For the text-containing cell, return its midpoint in [X, Y] coordinate format. 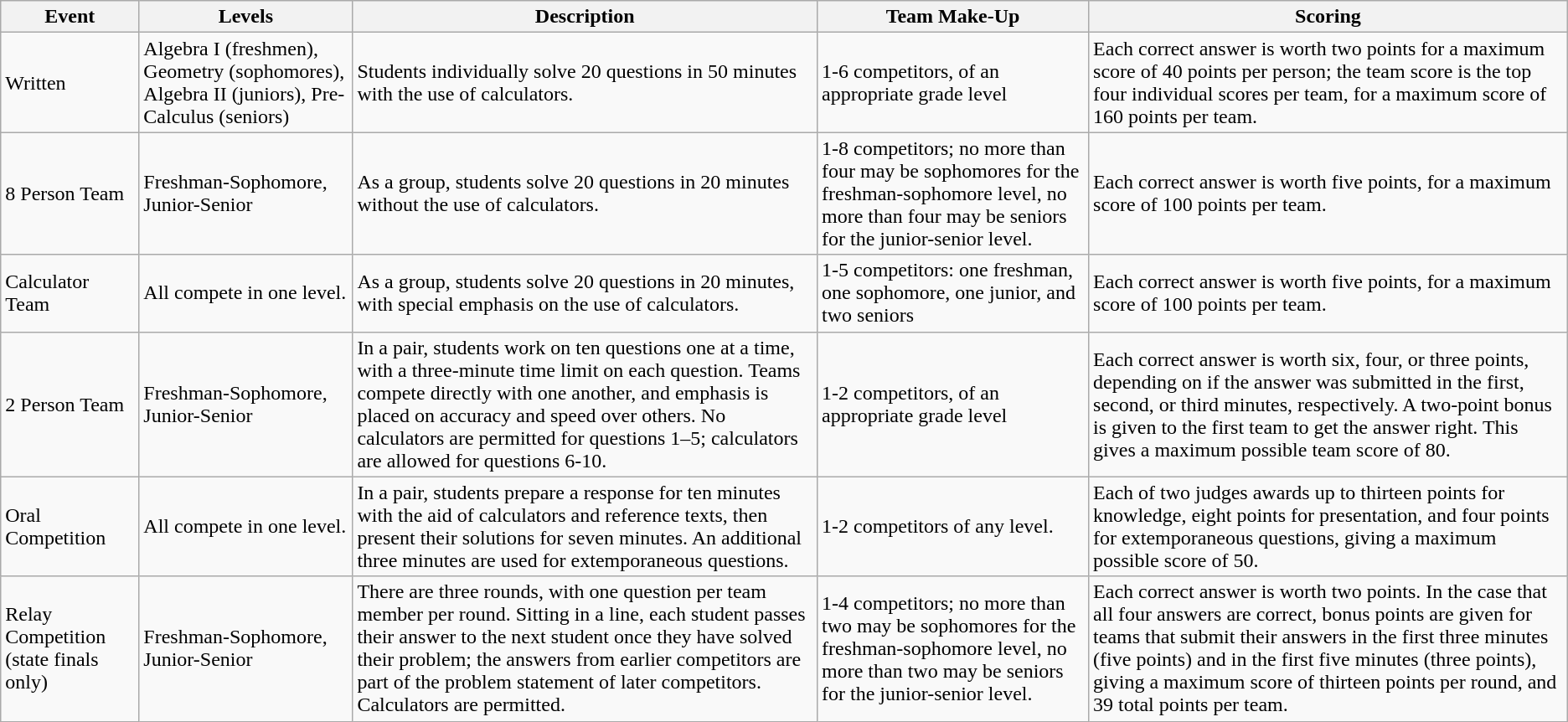
8 Person Team [70, 193]
1-5 competitors: one freshman, one sophomore, one junior, and two seniors [953, 293]
2 Person Team [70, 404]
Calculator Team [70, 293]
1-6 competitors, of an appropriate grade level [953, 82]
Oral Competition [70, 526]
1-8 competitors; no more than four may be sophomores for the freshman-sophomore level, no more than four may be seniors for the junior-senior level. [953, 193]
1-4 competitors; no more than two may be sophomores for the freshman-sophomore level, no more than two may be seniors for the junior-senior level. [953, 648]
Description [585, 17]
As a group, students solve 20 questions in 20 minutes, with special emphasis on the use of calculators. [585, 293]
Students individually solve 20 questions in 50 minutes with the use of calculators. [585, 82]
As a group, students solve 20 questions in 20 minutes without the use of calculators. [585, 193]
1-2 competitors of any level. [953, 526]
Team Make-Up [953, 17]
Written [70, 82]
Levels [246, 17]
Algebra I (freshmen), Geometry (sophomores), Algebra II (juniors), Pre-Calculus (seniors) [246, 82]
Scoring [1328, 17]
Event [70, 17]
1-2 competitors, of an appropriate grade level [953, 404]
Relay Competition (state finals only) [70, 648]
